Output the [x, y] coordinate of the center of the cell containing the given text.  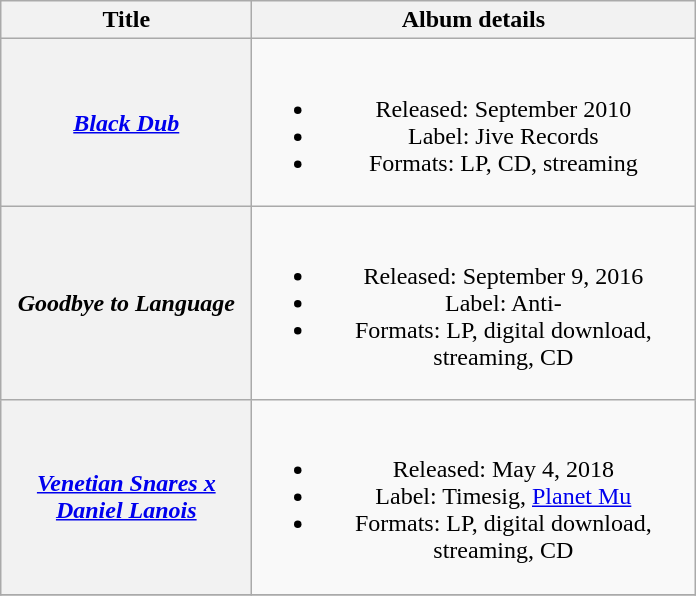
Album details [474, 20]
Released: May 4, 2018Label: Timesig, Planet MuFormats: LP, digital download, streaming, CD [474, 497]
Released: September 2010Label: Jive RecordsFormats: LP, CD, streaming [474, 122]
Black Dub [126, 122]
Venetian Snares x Daniel Lanois [126, 497]
Released: September 9, 2016Label: Anti-Formats: LP, digital download, streaming, CD [474, 303]
Goodbye to Language [126, 303]
Title [126, 20]
